Pinpoint the cell where the given text exists, returning its [x, y] midpoint coordinate. 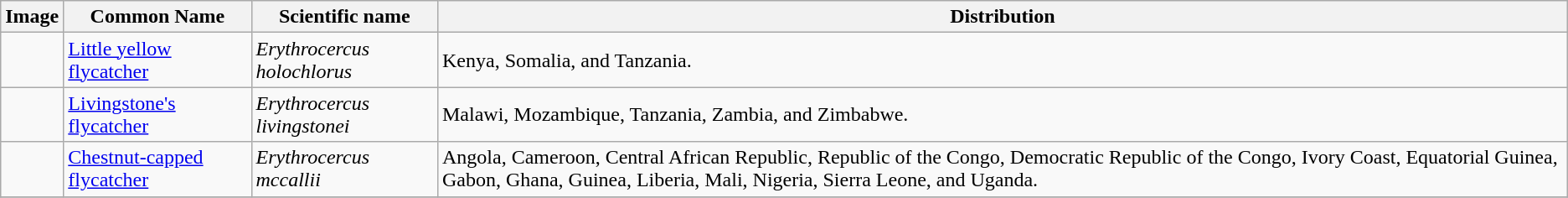
Chestnut-capped flycatcher [157, 169]
Distribution [1002, 17]
Livingstone's flycatcher [157, 114]
Erythrocercus holochlorus [344, 60]
Erythrocercus livingstonei [344, 114]
Image [32, 17]
Common Name [157, 17]
Scientific name [344, 17]
Erythrocercus mccallii [344, 169]
Malawi, Mozambique, Tanzania, Zambia, and Zimbabwe. [1002, 114]
Little yellow flycatcher [157, 60]
Kenya, Somalia, and Tanzania. [1002, 60]
